Extract the (x, y) coordinate from the center of the cell holding the provided text.  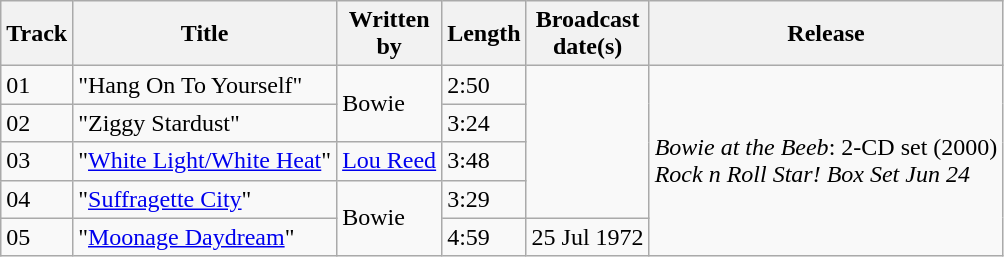
3:24 (484, 123)
04 (37, 199)
Broadcast date(s) (588, 34)
03 (37, 161)
Bowie at the Beeb: 2-CD set (2000)Rock n Roll Star! Box Set Jun 24 (826, 161)
Release (826, 34)
01 (37, 85)
4:59 (484, 237)
"White Light/White Heat" (205, 161)
Title (205, 34)
"Moonage Daydream" (205, 237)
3:29 (484, 199)
"Suffragette City" (205, 199)
Written by (390, 34)
Length (484, 34)
Lou Reed (390, 161)
25 Jul 1972 (588, 237)
02 (37, 123)
3:48 (484, 161)
"Hang On To Yourself" (205, 85)
2:50 (484, 85)
Track (37, 34)
"Ziggy Stardust" (205, 123)
05 (37, 237)
